For the text-containing cell, return its midpoint in (X, Y) coordinate format. 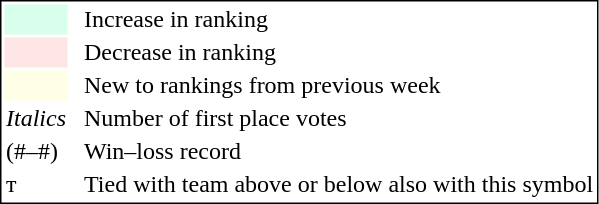
New to rankings from previous week (338, 85)
Increase in ranking (338, 19)
Tied with team above or below also with this symbol (338, 185)
Decrease in ranking (338, 53)
Italics (36, 119)
Win–loss record (338, 151)
т (36, 185)
Number of first place votes (338, 119)
(#–#) (36, 151)
